Output the (X, Y) coordinate of the center of the cell containing the given text.  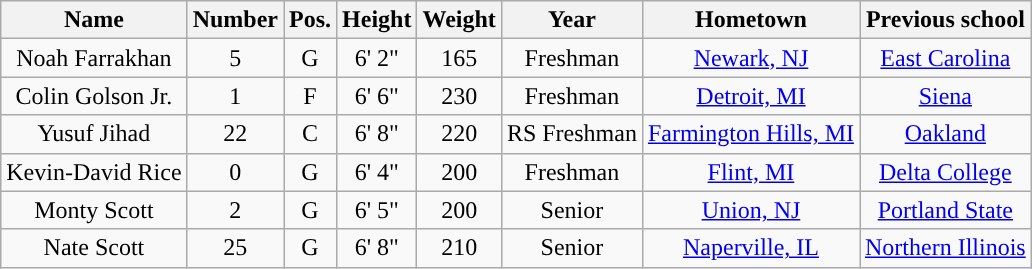
6' 2" (377, 58)
Farmington Hills, MI (750, 134)
6' 5" (377, 210)
5 (235, 58)
Number (235, 20)
Year (572, 20)
25 (235, 248)
Northern Illinois (946, 248)
Kevin-David Rice (94, 172)
Newark, NJ (750, 58)
Noah Farrakhan (94, 58)
Naperville, IL (750, 248)
Colin Golson Jr. (94, 96)
220 (459, 134)
F (310, 96)
Previous school (946, 20)
Pos. (310, 20)
6' 6" (377, 96)
1 (235, 96)
RS Freshman (572, 134)
210 (459, 248)
22 (235, 134)
Detroit, MI (750, 96)
Yusuf Jihad (94, 134)
Nate Scott (94, 248)
Monty Scott (94, 210)
Siena (946, 96)
230 (459, 96)
Flint, MI (750, 172)
Union, NJ (750, 210)
Oakland (946, 134)
Hometown (750, 20)
Weight (459, 20)
Name (94, 20)
Portland State (946, 210)
165 (459, 58)
Height (377, 20)
C (310, 134)
2 (235, 210)
Delta College (946, 172)
0 (235, 172)
6' 4" (377, 172)
East Carolina (946, 58)
